Search for the cell housing the specified text and yield its (X, Y) center coordinate. 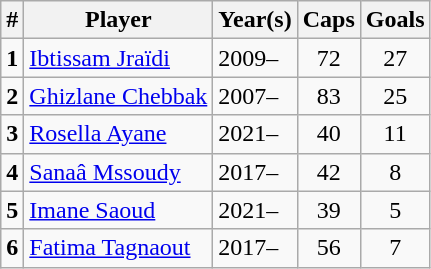
7 (395, 248)
Player (118, 20)
Rosella Ayane (118, 134)
56 (328, 248)
4 (12, 172)
3 (12, 134)
2 (12, 96)
Imane Saoud (118, 210)
42 (328, 172)
2007– (255, 96)
83 (328, 96)
72 (328, 58)
39 (328, 210)
Ibtissam Jraïdi (118, 58)
Ghizlane Chebbak (118, 96)
40 (328, 134)
Year(s) (255, 20)
Fatima Tagnaout (118, 248)
Sanaâ Mssoudy (118, 172)
6 (12, 248)
# (12, 20)
2009– (255, 58)
8 (395, 172)
Caps (328, 20)
27 (395, 58)
11 (395, 134)
25 (395, 96)
Goals (395, 20)
1 (12, 58)
